Capture the cell that displays the provided text and extract its (x, y) central coordinate. 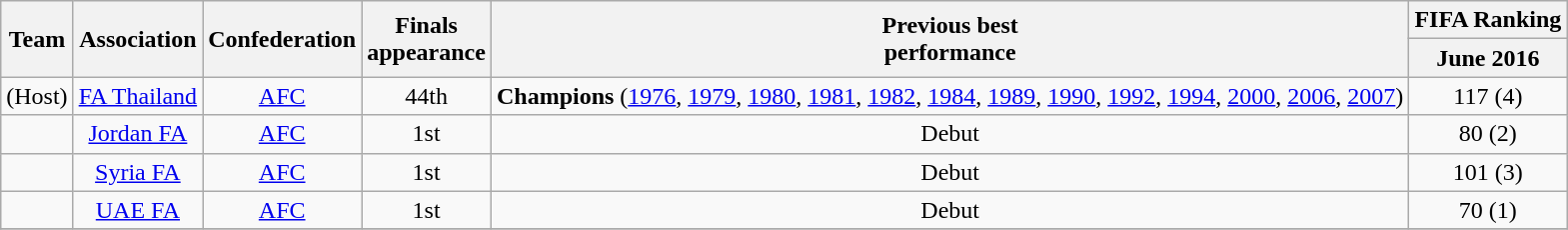
Previous bestperformance (949, 39)
Finalsappearance (427, 39)
Team (37, 39)
117 (4) (1488, 96)
Jordan FA (138, 134)
(Host) (37, 96)
Champions (1976, 1979, 1980, 1981, 1982, 1984, 1989, 1990, 1992, 1994, 2000, 2006, 2007) (949, 96)
Confederation (282, 39)
80 (2) (1488, 134)
Syria FA (138, 172)
Association (138, 39)
UAE FA (138, 210)
101 (3) (1488, 172)
70 (1) (1488, 210)
June 2016 (1488, 58)
44th (427, 96)
FIFA Ranking (1488, 20)
FA Thailand (138, 96)
